Return (x, y) of the center of cell containing provided text 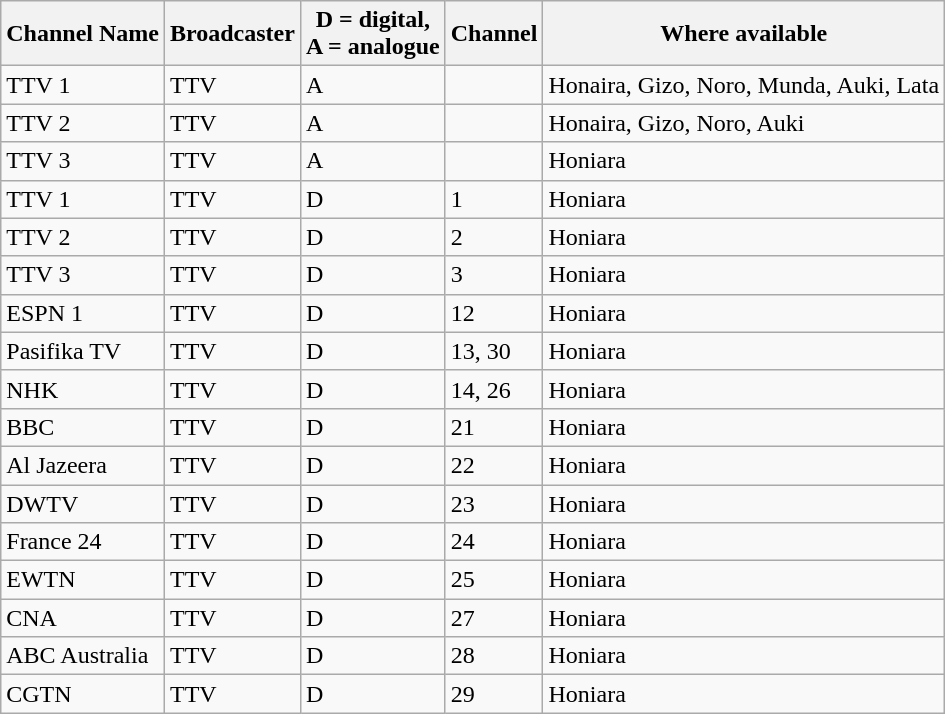
CNA (83, 618)
EWTN (83, 580)
28 (494, 656)
23 (494, 503)
BBC (83, 427)
1 (494, 199)
22 (494, 465)
Pasifika TV (83, 351)
CGTN (83, 694)
ABC Australia (83, 656)
14, 26 (494, 389)
Where available (744, 34)
27 (494, 618)
Al Jazeera (83, 465)
21 (494, 427)
12 (494, 313)
13, 30 (494, 351)
29 (494, 694)
D = digital,A = analogue (372, 34)
ESPN 1 (83, 313)
Channel (494, 34)
DWTV (83, 503)
Honaira, Gizo, Noro, Munda, Auki, Lata (744, 85)
NHK (83, 389)
24 (494, 542)
Broadcaster (232, 34)
Honaira, Gizo, Noro, Auki (744, 123)
France 24 (83, 542)
Channel Name (83, 34)
2 (494, 237)
25 (494, 580)
3 (494, 275)
